Search for the cell housing the specified text and yield its [X, Y] center coordinate. 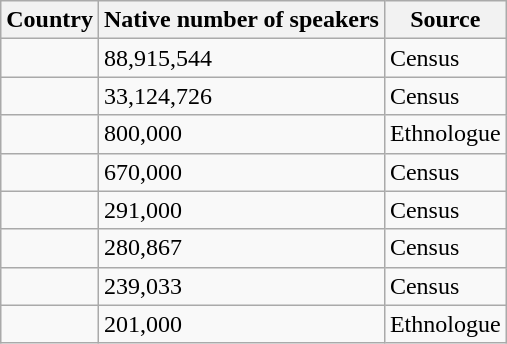
201,000 [241, 324]
Native number of speakers [241, 20]
670,000 [241, 172]
239,033 [241, 286]
280,867 [241, 248]
88,915,544 [241, 58]
291,000 [241, 210]
33,124,726 [241, 96]
800,000 [241, 134]
Source [445, 20]
Country [50, 20]
